Extract the [x, y] coordinate from the center of the cell holding the provided text.  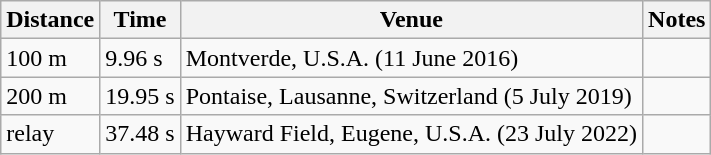
Distance [50, 20]
100 m [50, 58]
Montverde, U.S.A. (11 June 2016) [411, 58]
Notes [677, 20]
37.48 s [140, 134]
Hayward Field, Eugene, U.S.A. (23 July 2022) [411, 134]
relay [50, 134]
Time [140, 20]
19.95 s [140, 96]
9.96 s [140, 58]
200 m [50, 96]
Venue [411, 20]
Pontaise, Lausanne, Switzerland (5 July 2019) [411, 96]
